Find where the given text appears and provide that cell's center as [x, y] coordinate. 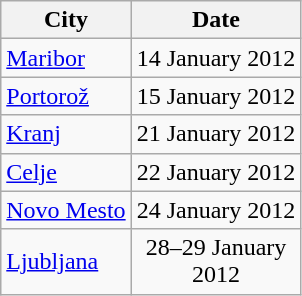
Date [216, 20]
28–29 January2012 [216, 262]
Portorož [66, 96]
21 January 2012 [216, 134]
22 January 2012 [216, 172]
Celje [66, 172]
14 January 2012 [216, 58]
Novo Mesto [66, 210]
Maribor [66, 58]
City [66, 20]
Ljubljana [66, 262]
24 January 2012 [216, 210]
Kranj [66, 134]
15 January 2012 [216, 96]
